Capture the cell that displays the provided text and extract its [X, Y] central coordinate. 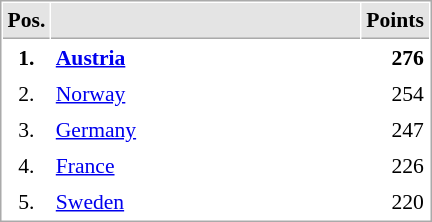
2. [26, 93]
Austria [206, 57]
Pos. [26, 21]
226 [396, 165]
1. [26, 57]
Germany [206, 129]
254 [396, 93]
Sweden [206, 201]
220 [396, 201]
4. [26, 165]
276 [396, 57]
Points [396, 21]
3. [26, 129]
247 [396, 129]
5. [26, 201]
France [206, 165]
Norway [206, 93]
